For the text-containing cell, return its midpoint in (X, Y) coordinate format. 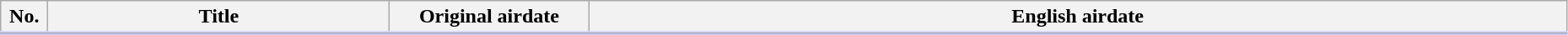
English airdate (1078, 17)
No. (24, 17)
Original airdate (489, 17)
Title (219, 17)
